Find where the given text appears and provide that cell's center as [X, Y] coordinate. 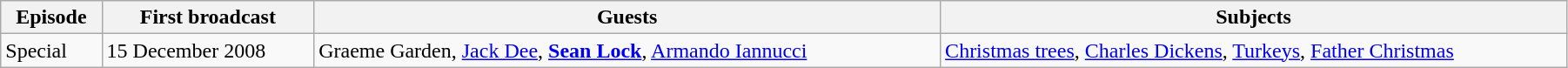
Graeme Garden, Jack Dee, Sean Lock, Armando Iannucci [627, 51]
Christmas trees, Charles Dickens, Turkeys, Father Christmas [1254, 51]
First broadcast [208, 17]
Subjects [1254, 17]
Guests [627, 17]
Special [51, 51]
Episode [51, 17]
15 December 2008 [208, 51]
